Return (x, y) of the center of cell containing provided text 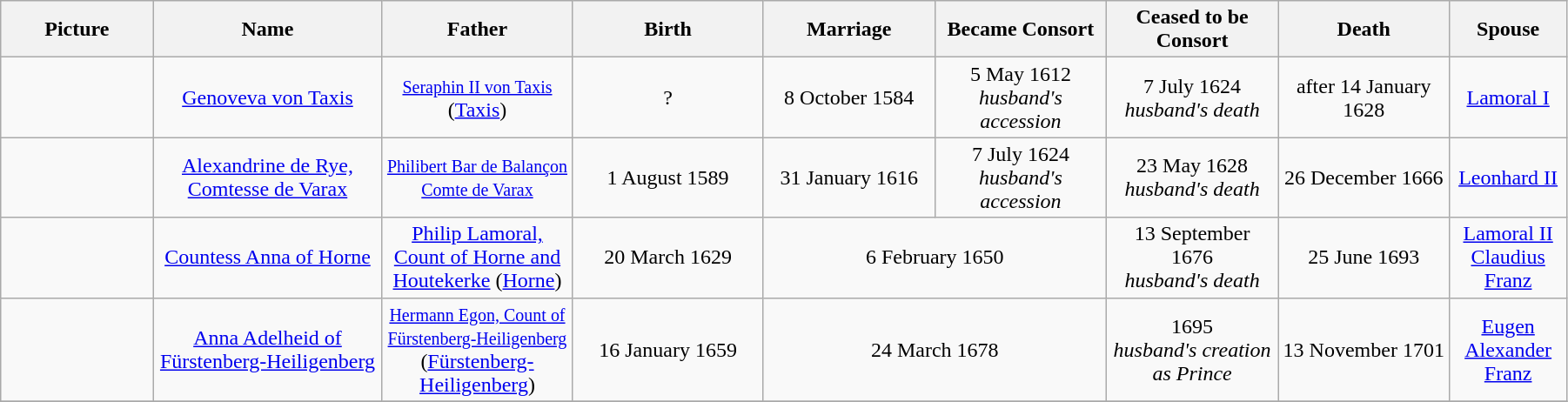
Eugen Alexander Franz (1509, 350)
Seraphin II von Taxis(Taxis) (477, 97)
Birth (668, 30)
Philip Lamoral, Count of Horne and Houtekerke (Horne) (477, 258)
Alexandrine de Rye, Comtesse de Varax (268, 178)
25 June 1693 (1364, 258)
31 January 1616 (849, 178)
13 September 1676husband's death (1192, 258)
8 October 1584 (849, 97)
Father (477, 30)
13 November 1701 (1364, 350)
23 May 1628husband's death (1192, 178)
? (668, 97)
after 14 January 1628 (1364, 97)
Name (268, 30)
26 December 1666 (1364, 178)
Leonhard II (1509, 178)
Lamoral I (1509, 97)
5 May 1612husband's accession (1020, 97)
Lamoral II Claudius Franz (1509, 258)
Anna Adelheid of Fürstenberg-Heiligenberg (268, 350)
Spouse (1509, 30)
Became Consort (1020, 30)
6 February 1650 (935, 258)
1 August 1589 (668, 178)
Ceased to be Consort (1192, 30)
7 July 1624husband's accession (1020, 178)
7 July 1624husband's death (1192, 97)
1695husband's creation as Prince (1192, 350)
Death (1364, 30)
Picture (77, 30)
16 January 1659 (668, 350)
Countess Anna of Horne (268, 258)
Marriage (849, 30)
20 March 1629 (668, 258)
Genoveva von Taxis (268, 97)
Hermann Egon, Count of Fürstenberg-Heiligenberg(Fürstenberg-Heiligenberg) (477, 350)
Philibert Bar de Balançon Comte de Varax (477, 178)
24 March 1678 (935, 350)
